Extract the [X, Y] coordinate from the center of the cell holding the provided text.  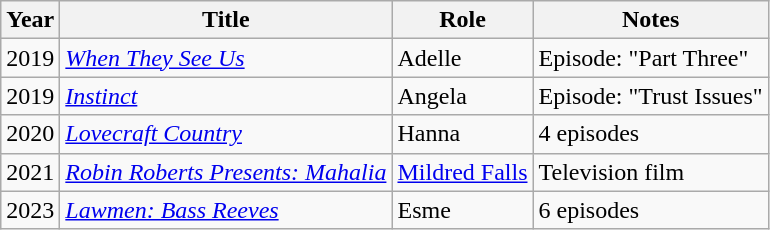
Notes [650, 20]
Adelle [462, 58]
Robin Roberts Presents: Mahalia [226, 172]
Episode: "Part Three" [650, 58]
4 episodes [650, 134]
Title [226, 20]
Angela [462, 96]
Lovecraft Country [226, 134]
Role [462, 20]
2021 [30, 172]
Episode: "Trust Issues" [650, 96]
Mildred Falls [462, 172]
2020 [30, 134]
Hanna [462, 134]
Instinct [226, 96]
2023 [30, 210]
Lawmen: Bass Reeves [226, 210]
Esme [462, 210]
When They See Us [226, 58]
6 episodes [650, 210]
Year [30, 20]
Television film [650, 172]
